Locate the cell with the specified text and output its [X, Y] center coordinate. 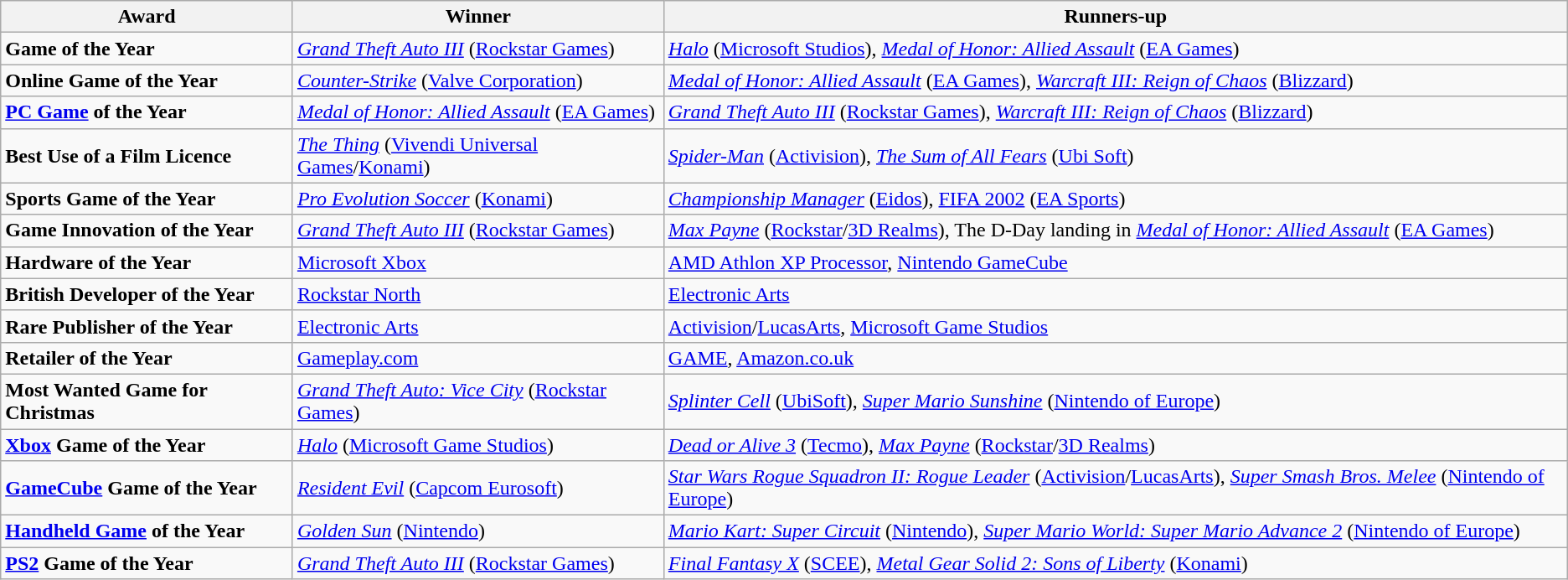
British Developer of the Year [147, 294]
Resident Evil (Capcom Eurosoft) [477, 488]
Online Game of the Year [147, 80]
Halo (Microsoft Studios), Medal of Honor: Allied Assault (EA Games) [1116, 49]
Star Wars Rogue Squadron II: Rogue Leader (Activision/LucasArts), Super Smash Bros. Melee (Nintendo of Europe) [1116, 488]
Final Fantasy X (SCEE), Metal Gear Solid 2: Sons of Liberty (Konami) [1116, 563]
PS2 Game of the Year [147, 563]
Mario Kart: Super Circuit (Nintendo), Super Mario World: Super Mario Advance 2 (Nintendo of Europe) [1116, 531]
Award [147, 17]
Best Use of a Film Licence [147, 156]
Game Innovation of the Year [147, 230]
Handheld Game of the Year [147, 531]
Activision/LucasArts, Microsoft Game Studios [1116, 326]
Max Payne (Rockstar/3D Realms), The D-Day landing in Medal of Honor: Allied Assault (EA Games) [1116, 230]
GAME, Amazon.co.uk [1116, 358]
Halo (Microsoft Game Studios) [477, 445]
Runners-up [1116, 17]
Medal of Honor: Allied Assault (EA Games), Warcraft III: Reign of Chaos (Blizzard) [1116, 80]
Hardware of the Year [147, 262]
Medal of Honor: Allied Assault (EA Games) [477, 112]
GameCube Game of the Year [147, 488]
Most Wanted Game for Christmas [147, 401]
Xbox Game of the Year [147, 445]
Counter-Strike (Valve Corporation) [477, 80]
Rockstar North [477, 294]
Pro Evolution Soccer (Konami) [477, 199]
Grand Theft Auto III (Rockstar Games), Warcraft III: Reign of Chaos (Blizzard) [1116, 112]
The Thing (Vivendi Universal Games/Konami) [477, 156]
Game of the Year [147, 49]
PC Game of the Year [147, 112]
AMD Athlon XP Processor, Nintendo GameCube [1116, 262]
Golden Sun (Nintendo) [477, 531]
Splinter Cell (UbiSoft), Super Mario Sunshine (Nintendo of Europe) [1116, 401]
Gameplay.com [477, 358]
Rare Publisher of the Year [147, 326]
Sports Game of the Year [147, 199]
Spider-Man (Activision), The Sum of All Fears (Ubi Soft) [1116, 156]
Retailer of the Year [147, 358]
Grand Theft Auto: Vice City (Rockstar Games) [477, 401]
Championship Manager (Eidos), FIFA 2002 (EA Sports) [1116, 199]
Winner [477, 17]
Microsoft Xbox [477, 262]
Dead or Alive 3 (Tecmo), Max Payne (Rockstar/3D Realms) [1116, 445]
